Detect which cell encompasses the target text, then output its (x, y) center coordinate. 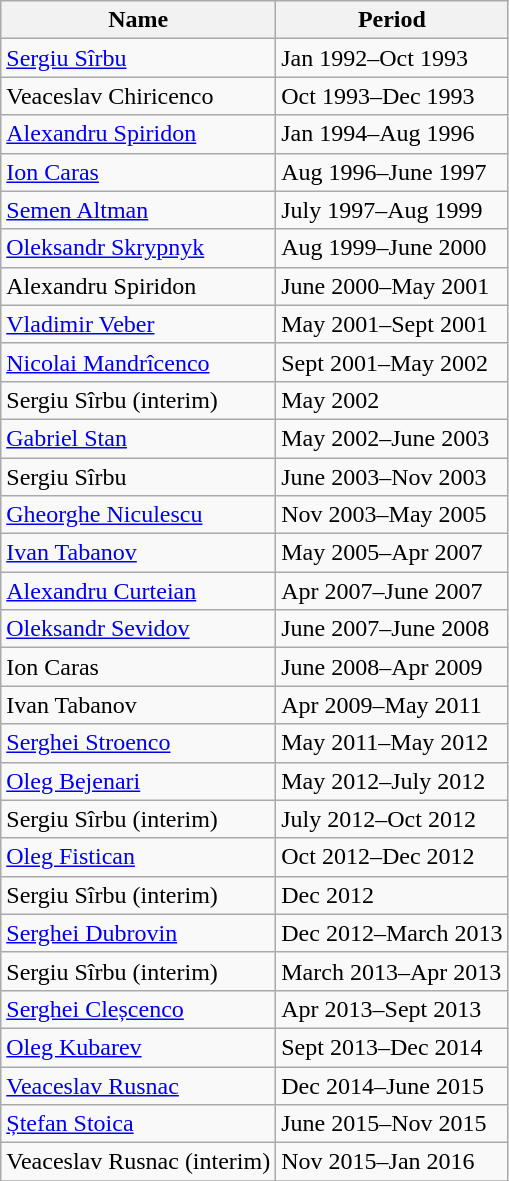
June 2007–June 2008 (392, 629)
Oleksandr Skrypnyk (138, 248)
Oct 1993–Dec 1993 (392, 96)
May 2002–June 2003 (392, 438)
Veaceslav Rusnac (138, 1085)
March 2013–Apr 2013 (392, 971)
June 2015–Nov 2015 (392, 1124)
Oct 2012–Dec 2012 (392, 857)
May 2005–Apr 2007 (392, 553)
June 2003–Nov 2003 (392, 477)
Serghei Stroenco (138, 743)
July 1997–Aug 1999 (392, 210)
May 2001–Sept 2001 (392, 324)
Name (138, 20)
Serghei Dubrovin (138, 933)
Oleg Fistican (138, 857)
Jan 1994–Aug 1996 (392, 134)
Ștefan Stoica (138, 1124)
Apr 2013–Sept 2013 (392, 1009)
Veaceslav Rusnac (interim) (138, 1162)
May 2012–July 2012 (392, 781)
Nov 2003–May 2005 (392, 515)
May 2011–May 2012 (392, 743)
Serghei Cleșcenco (138, 1009)
Aug 1999–June 2000 (392, 248)
July 2012–Oct 2012 (392, 819)
Oleksandr Sevidov (138, 629)
Sept 2001–May 2002 (392, 362)
Apr 2009–May 2011 (392, 705)
Oleg Kubarev (138, 1047)
Nicolai Mandrîcenco (138, 362)
Dec 2014–June 2015 (392, 1085)
Semen Altman (138, 210)
Vladimir Veber (138, 324)
Alexandru Curteian (138, 591)
Sept 2013–Dec 2014 (392, 1047)
Apr 2007–June 2007 (392, 591)
Period (392, 20)
Veaceslav Chiricenco (138, 96)
Gheorghe Niculescu (138, 515)
Nov 2015–Jan 2016 (392, 1162)
Oleg Bejenari (138, 781)
Gabriel Stan (138, 438)
June 2000–May 2001 (392, 286)
Aug 1996–June 1997 (392, 172)
Dec 2012 (392, 895)
Dec 2012–March 2013 (392, 933)
May 2002 (392, 400)
Jan 1992–Oct 1993 (392, 58)
June 2008–Apr 2009 (392, 667)
